Find where the given text appears and provide that cell's center as (x, y) coordinate. 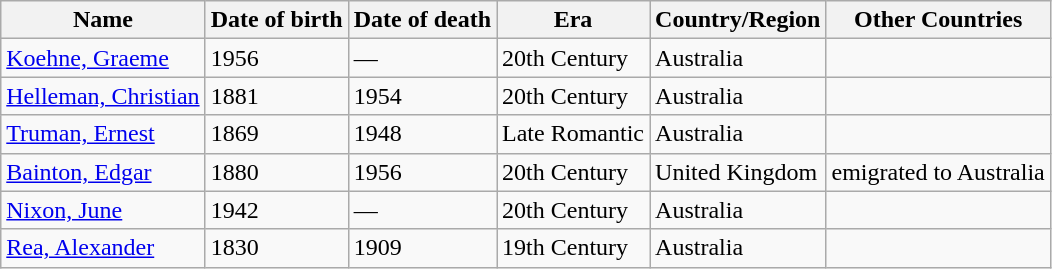
1948 (422, 134)
1909 (422, 248)
Country/Region (738, 20)
Truman, Ernest (103, 134)
1954 (422, 96)
1869 (276, 134)
1830 (276, 248)
Era (574, 20)
Nixon, June (103, 210)
19th Century (574, 248)
1881 (276, 96)
Late Romantic (574, 134)
Bainton, Edgar (103, 172)
Date of birth (276, 20)
Name (103, 20)
1942 (276, 210)
Helleman, Christian (103, 96)
Koehne, Graeme (103, 58)
emigrated to Australia (938, 172)
Other Countries (938, 20)
Rea, Alexander (103, 248)
United Kingdom (738, 172)
Date of death (422, 20)
1880 (276, 172)
